Find where the given text appears and provide that cell's center as (x, y) coordinate. 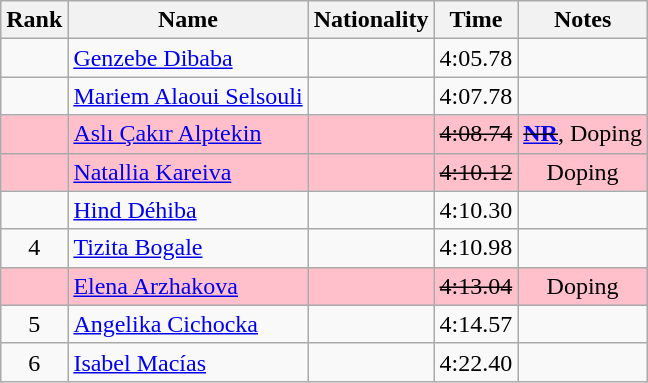
Nationality (371, 20)
Mariem Alaoui Selsouli (188, 96)
Natallia Kareiva (188, 172)
Genzebe Dibaba (188, 58)
Time (476, 20)
6 (34, 362)
Hind Déhiba (188, 210)
Notes (583, 20)
Tizita Bogale (188, 248)
Rank (34, 20)
Angelika Cichocka (188, 324)
4:14.57 (476, 324)
4:10.98 (476, 248)
5 (34, 324)
NR, Doping (583, 134)
4:05.78 (476, 58)
4:10.12 (476, 172)
4 (34, 248)
Name (188, 20)
4:07.78 (476, 96)
4:08.74 (476, 134)
Aslı Çakır Alptekin (188, 134)
4:22.40 (476, 362)
Elena Arzhakova (188, 286)
4:10.30 (476, 210)
Isabel Macías (188, 362)
4:13.04 (476, 286)
